Identify which cell holds the provided text, then report its [x, y] central coordinate. 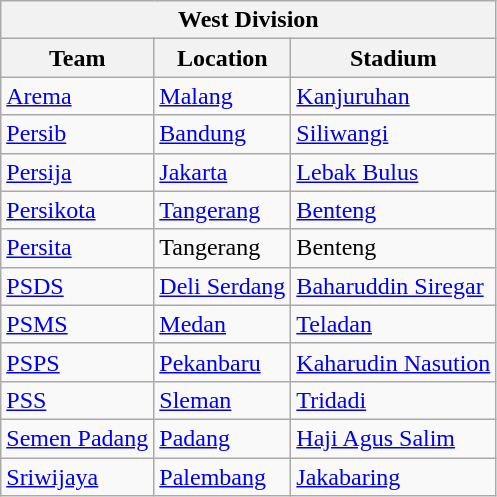
Persita [78, 248]
Siliwangi [394, 134]
Deli Serdang [222, 286]
Palembang [222, 477]
Sleman [222, 400]
Lebak Bulus [394, 172]
Jakarta [222, 172]
Jakabaring [394, 477]
PSMS [78, 324]
Padang [222, 438]
PSPS [78, 362]
Teladan [394, 324]
Stadium [394, 58]
Sriwijaya [78, 477]
Haji Agus Salim [394, 438]
Medan [222, 324]
Baharuddin Siregar [394, 286]
Bandung [222, 134]
Persija [78, 172]
Arema [78, 96]
PSDS [78, 286]
PSS [78, 400]
Team [78, 58]
Persikota [78, 210]
Kaharudin Nasution [394, 362]
Tridadi [394, 400]
Kanjuruhan [394, 96]
Pekanbaru [222, 362]
Persib [78, 134]
West Division [248, 20]
Location [222, 58]
Malang [222, 96]
Semen Padang [78, 438]
